From the cell containing the given text, extract its center point as [X, Y] coordinate. 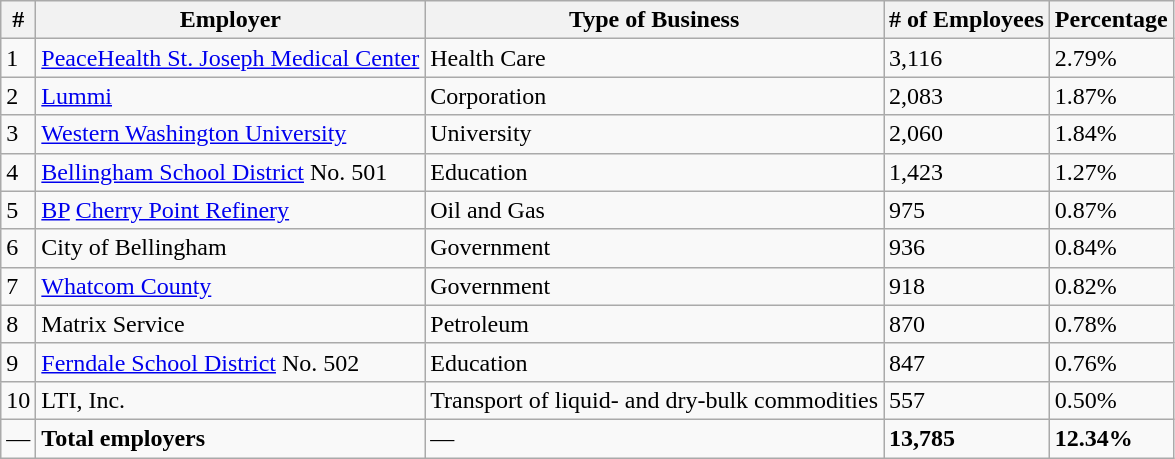
0.82% [1111, 286]
Transport of liquid- and dry-bulk commodities [654, 400]
936 [967, 248]
# [18, 20]
University [654, 134]
975 [967, 210]
Health Care [654, 58]
5 [18, 210]
557 [967, 400]
3,116 [967, 58]
3 [18, 134]
Percentage [1111, 20]
Total employers [230, 438]
1 [18, 58]
1.87% [1111, 96]
2.79% [1111, 58]
2,083 [967, 96]
Oil and Gas [654, 210]
1,423 [967, 172]
0.84% [1111, 248]
Ferndale School District No. 502 [230, 362]
870 [967, 324]
Petroleum [654, 324]
1.27% [1111, 172]
918 [967, 286]
Corporation [654, 96]
1.84% [1111, 134]
10 [18, 400]
Employer [230, 20]
Bellingham School District No. 501 [230, 172]
LTI, Inc. [230, 400]
Western Washington University [230, 134]
PeaceHealth St. Joseph Medical Center [230, 58]
0.78% [1111, 324]
Type of Business [654, 20]
2,060 [967, 134]
4 [18, 172]
Matrix Service [230, 324]
0.76% [1111, 362]
0.87% [1111, 210]
9 [18, 362]
13,785 [967, 438]
8 [18, 324]
City of Bellingham [230, 248]
7 [18, 286]
0.50% [1111, 400]
847 [967, 362]
12.34% [1111, 438]
# of Employees [967, 20]
6 [18, 248]
Whatcom County [230, 286]
2 [18, 96]
BP Cherry Point Refinery [230, 210]
Lummi [230, 96]
